Pinpoint the cell where the given text exists, returning its [X, Y] midpoint coordinate. 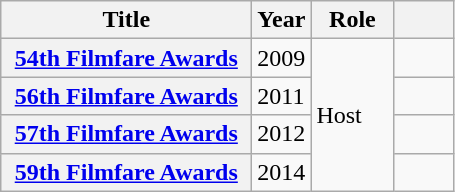
59th Filmfare Awards [126, 172]
Role [352, 20]
54th Filmfare Awards [126, 58]
Year [282, 20]
57th Filmfare Awards [126, 134]
56th Filmfare Awards [126, 96]
2014 [282, 172]
2009 [282, 58]
2012 [282, 134]
Title [126, 20]
Host [352, 115]
2011 [282, 96]
